Locate the cell with the specified text and output its (X, Y) center coordinate. 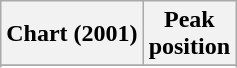
Peakposition (189, 34)
Chart (2001) (72, 34)
